Return (x, y) of the center of cell containing provided text 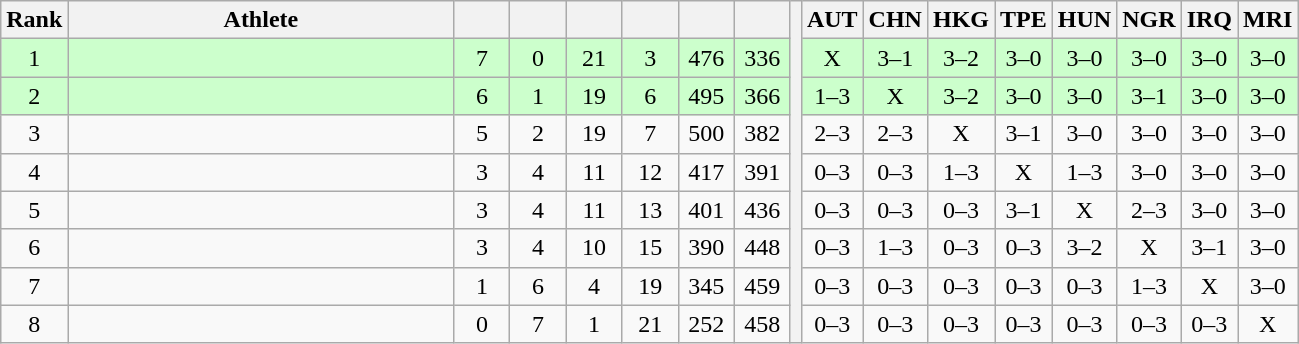
417 (706, 172)
459 (762, 286)
Rank (34, 20)
TPE (1024, 20)
448 (762, 248)
HUN (1084, 20)
391 (762, 172)
500 (706, 134)
10 (594, 248)
495 (706, 96)
8 (34, 324)
366 (762, 96)
390 (706, 248)
458 (762, 324)
15 (650, 248)
382 (762, 134)
Athlete (261, 20)
401 (706, 210)
AUT (832, 20)
MRI (1268, 20)
NGR (1149, 20)
476 (706, 58)
HKG (960, 20)
IRQ (1209, 20)
436 (762, 210)
13 (650, 210)
CHN (895, 20)
345 (706, 286)
12 (650, 172)
252 (706, 324)
336 (762, 58)
